Capture the cell that displays the provided text and extract its (X, Y) central coordinate. 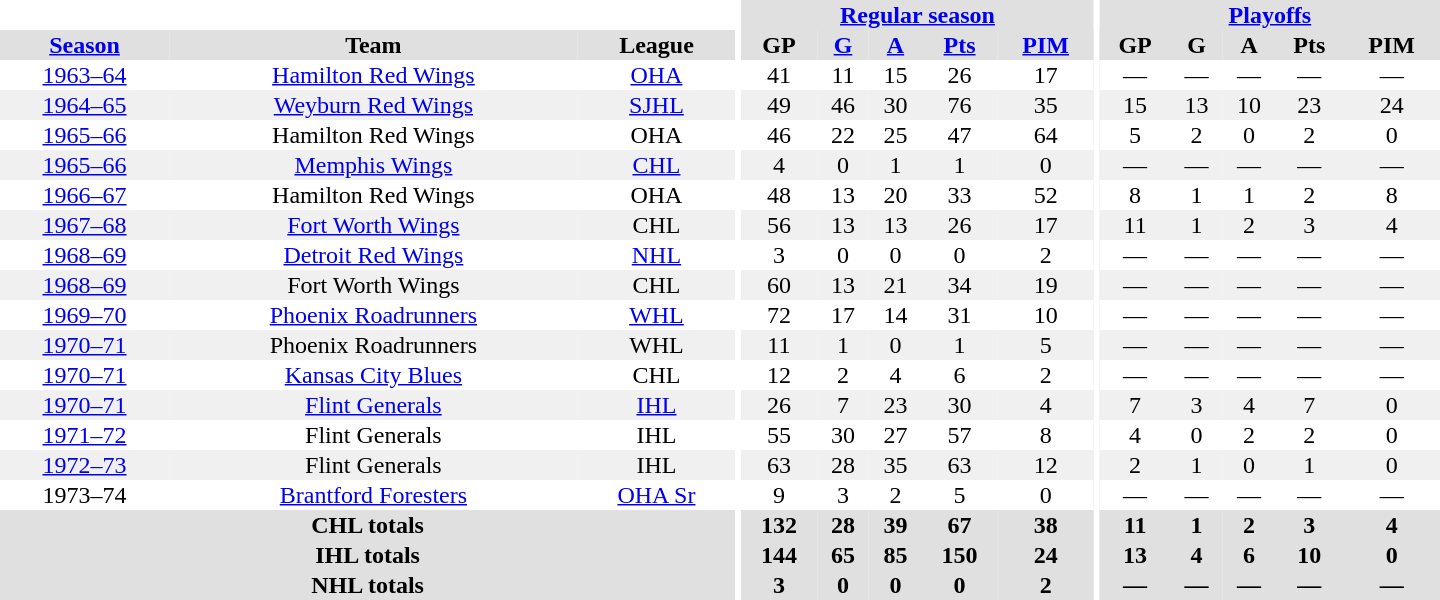
57 (960, 435)
1971–72 (84, 435)
Detroit Red Wings (374, 255)
41 (779, 75)
Regular season (918, 15)
64 (1046, 135)
39 (895, 525)
Season (84, 45)
31 (960, 315)
1963–64 (84, 75)
48 (779, 195)
SJHL (656, 105)
38 (1046, 525)
NHL totals (368, 585)
33 (960, 195)
League (656, 45)
IHL totals (368, 555)
Memphis Wings (374, 165)
65 (843, 555)
56 (779, 225)
85 (895, 555)
OHA Sr (656, 495)
Team (374, 45)
76 (960, 105)
Weyburn Red Wings (374, 105)
27 (895, 435)
Brantford Foresters (374, 495)
CHL totals (368, 525)
60 (779, 285)
55 (779, 435)
144 (779, 555)
72 (779, 315)
20 (895, 195)
150 (960, 555)
1969–70 (84, 315)
Playoffs (1270, 15)
132 (779, 525)
1967–68 (84, 225)
1972–73 (84, 465)
NHL (656, 255)
52 (1046, 195)
Kansas City Blues (374, 375)
49 (779, 105)
1973–74 (84, 495)
22 (843, 135)
21 (895, 285)
34 (960, 285)
25 (895, 135)
1964–65 (84, 105)
1966–67 (84, 195)
67 (960, 525)
9 (779, 495)
19 (1046, 285)
14 (895, 315)
47 (960, 135)
